Search for the cell housing the specified text and yield its [X, Y] center coordinate. 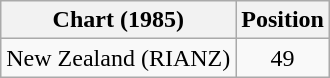
New Zealand (RIANZ) [118, 58]
Chart (1985) [118, 20]
49 [283, 58]
Position [283, 20]
